Find where the given text appears and provide that cell's center as (x, y) coordinate. 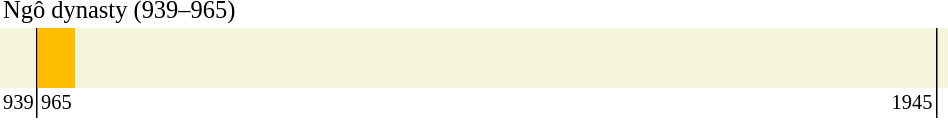
939 (19, 103)
965 (56, 103)
1945 (506, 103)
